Pinpoint the cell where the given text exists, returning its (X, Y) midpoint coordinate. 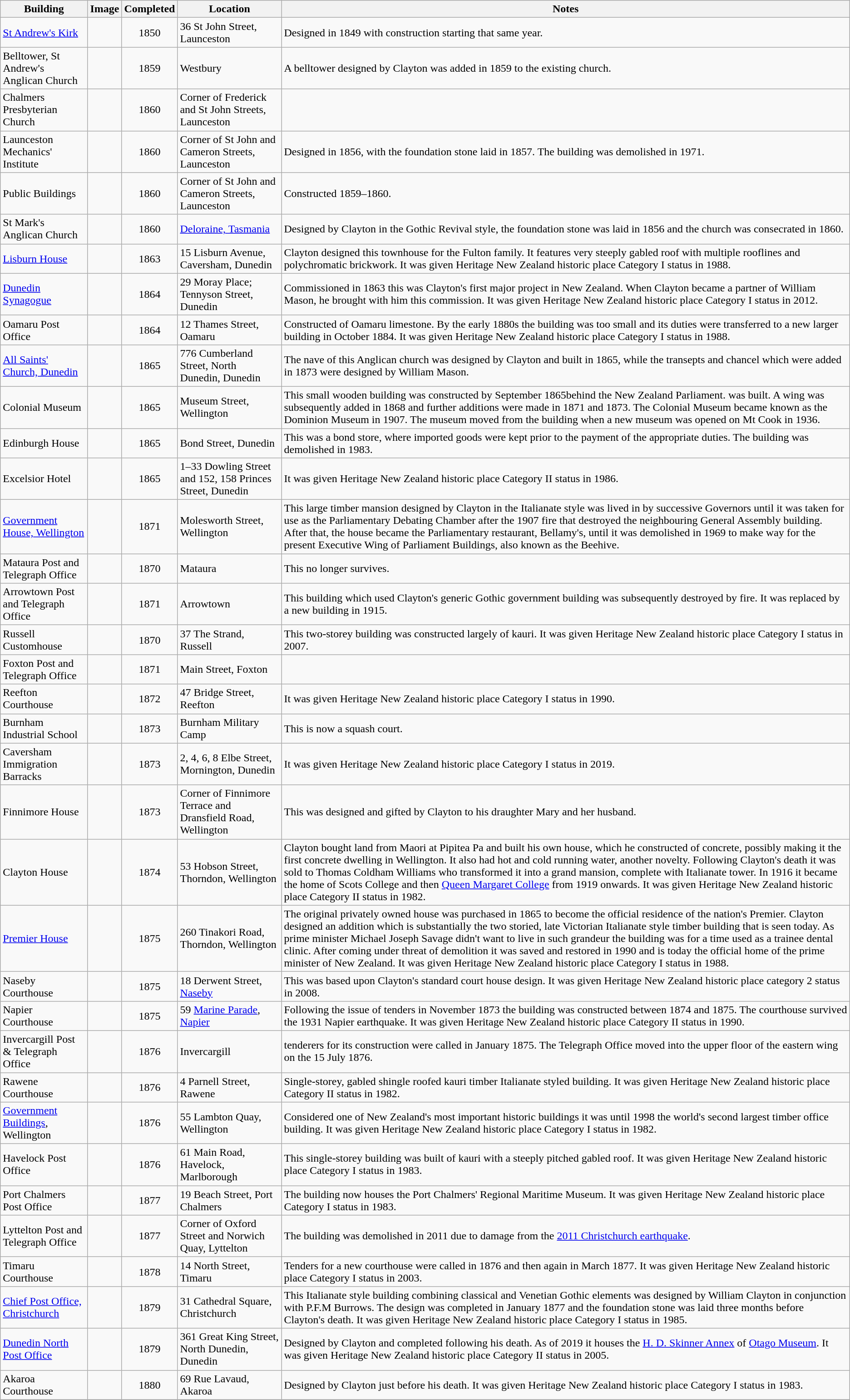
Excelsior Hotel (44, 479)
Main Street, Foxton (230, 669)
Burnham Industrial School (44, 728)
Invercargill Post & Telegraph Office (44, 1051)
Launceston Mechanics' Institute (44, 152)
Mataura Post and Telegraph Office (44, 568)
36 St John Street, Launceston (230, 33)
Designed by Clayton just before his death. It was given Heritage New Zealand historic place Category I status in 1983. (566, 1385)
Rawene Courthouse (44, 1087)
It was given Heritage New Zealand historic place Category I status in 2019. (566, 764)
14 North Street, Timaru (230, 1272)
Bond Street, Dunedin (230, 443)
It was given Heritage New Zealand historic place Category II status in 1986. (566, 479)
Havelock Post Office (44, 1165)
Chief Post Office, Christchurch (44, 1307)
Designed in 1849 with construction starting that same year. (566, 33)
1859 (150, 68)
37 The Strand, Russell (230, 640)
12 Thames Street, Oamaru (230, 330)
1872 (150, 699)
55 Lambton Quay, Wellington (230, 1123)
A belltower designed by Clayton was added in 1859 to the existing church. (566, 68)
Location (230, 9)
Chalmers Presbyterian Church (44, 110)
Russell Customhouse (44, 640)
Constructed 1859–1860. (566, 193)
Arrowtown (230, 604)
Oamaru Post Office (44, 330)
Edinburgh House (44, 443)
Building (44, 9)
776 Cumberland Street, North Dunedin, Dunedin (230, 365)
Molesworth Street, Wellington (230, 527)
Corner of Frederick and St John Streets, Launceston (230, 110)
All Saints' Church, Dunedin (44, 365)
Notes (566, 9)
2, 4, 6, 8 Elbe Street, Mornington, Dunedin (230, 764)
47 Bridge Street, Reefton (230, 699)
Burnham Military Camp (230, 728)
1880 (150, 1385)
St Mark's Anglican Church (44, 229)
61 Main Road, Havelock, Marlborough (230, 1165)
This building which used Clayton's generic Gothic government building was subsequently destroyed by fire. It was replaced by a new building in 1915. (566, 604)
Clayton House (44, 872)
69 Rue Lavaud, Akaroa (230, 1385)
Corner of Finnimore Terrace and Dransfield Road, Wellington (230, 812)
53 Hobson Street, Thorndon, Wellington (230, 872)
Image (104, 9)
Designed by Clayton in the Gothic Revival style, the foundation stone was laid in 1856 and the church was consecrated in 1860. (566, 229)
1850 (150, 33)
1874 (150, 872)
4 Parnell Street, Rawene (230, 1087)
31 Cathedral Square, Christchurch (230, 1307)
Premier House (44, 938)
This was designed and gifted by Clayton to his draughter Mary and her husband. (566, 812)
Deloraine, Tasmania (230, 229)
15 Lisburn Avenue, Caversham, Dunedin (230, 259)
1863 (150, 259)
29 Moray Place; Tennyson Street, Dunedin (230, 294)
Completed (150, 9)
Caversham Immigration Barracks (44, 764)
Belltower, St Andrew's Anglican Church (44, 68)
Public Buildings (44, 193)
St Andrew's Kirk (44, 33)
Port Chalmers Post Office (44, 1200)
This is now a squash court. (566, 728)
The building was demolished in 2011 due to damage from the 2011 Christchurch earthquake. (566, 1236)
Corner of Oxford Street and Norwich Quay, Lyttelton (230, 1236)
Colonial Museum (44, 407)
Reefton Courthouse (44, 699)
Lisburn House (44, 259)
Dunedin Synagogue (44, 294)
Westbury (230, 68)
Naseby Courthouse (44, 986)
tenderers for its construction were called in January 1875. The Telegraph Office moved into the upper floor of the eastern wing on the 15 July 1876. (566, 1051)
Museum Street, Wellington (230, 407)
Timaru Courthouse (44, 1272)
Designed in 1856, with the foundation stone laid in 1857. The building was demolished in 1971. (566, 152)
Akaroa Courthouse (44, 1385)
Mataura (230, 568)
Foxton Post and Telegraph Office (44, 669)
1878 (150, 1272)
Arrowtown Post and Telegraph Office (44, 604)
Government Buildings, Wellington (44, 1123)
This two-storey building was constructed largely of kauri. It was given Heritage New Zealand historic place Category I status in 2007. (566, 640)
Lyttelton Post and Telegraph Office (44, 1236)
Government House, Wellington (44, 527)
Napier Courthouse (44, 1016)
It was given Heritage New Zealand historic place Category I status in 1990. (566, 699)
The building now houses the Port Chalmers' Regional Maritime Museum. It was given Heritage New Zealand historic place Category I status in 1983. (566, 1200)
This no longer survives. (566, 568)
Dunedin North Post Office (44, 1349)
19 Beach Street, Port Chalmers (230, 1200)
This was based upon Clayton's standard court house design. It was given Heritage New Zealand historic place category 2 status in 2008. (566, 986)
1–33 Dowling Street and 152, 158 Princes Street, Dunedin (230, 479)
59 Marine Parade, Napier (230, 1016)
18 Derwent Street, Naseby (230, 986)
260 Tinakori Road, Thorndon, Wellington (230, 938)
Invercargill (230, 1051)
This was a bond store, where imported goods were kept prior to the payment of the appropriate duties. The building was demolished in 1983. (566, 443)
Finnimore House (44, 812)
361 Great King Street, North Dunedin, Dunedin (230, 1349)
